Return [X, Y] of the center of cell containing provided text 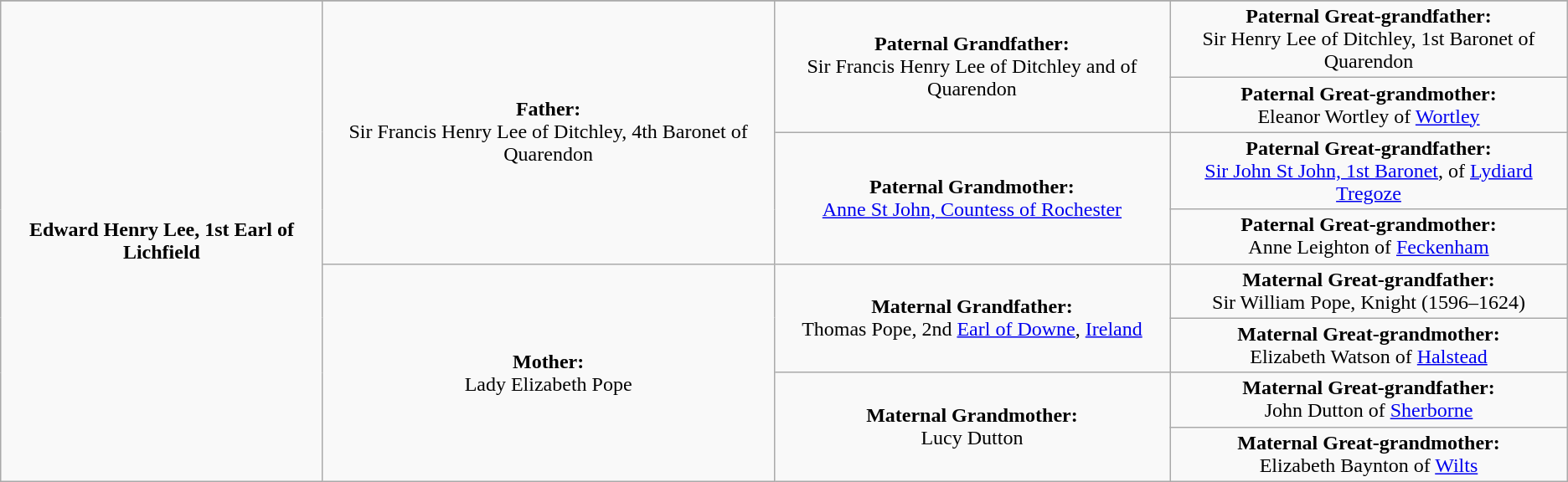
Maternal Great-grandmother:Elizabeth Baynton of Wilts [1369, 454]
Paternal Great-grandfather:Sir Henry Lee of Ditchley, 1st Baronet of Quarendon [1369, 39]
Edward Henry Lee, 1st Earl of Lichfield [162, 241]
Maternal Great-grandfather:John Dutton of Sherborne [1369, 400]
Paternal Great-grandmother:Anne Leighton of Feckenham [1369, 236]
Paternal Grandmother:Anne St John, Countess of Rochester [972, 197]
Maternal Great-grandmother:Elizabeth Watson of Halstead [1369, 345]
Maternal Grandmother:Lucy Dutton [972, 427]
Paternal Great-grandfather:Sir John St John, 1st Baronet, of Lydiard Tregoze [1369, 171]
Mother:Lady Elizabeth Pope [548, 372]
Paternal Grandfather:Sir Francis Henry Lee of Ditchley and of Quarendon [972, 67]
Maternal Great-grandfather:Sir William Pope, Knight (1596–1624) [1369, 291]
Father:Sir Francis Henry Lee of Ditchley, 4th Baronet of Quarendon [548, 132]
Paternal Great-grandmother:Eleanor Wortley of Wortley [1369, 105]
Maternal Grandfather:Thomas Pope, 2nd Earl of Downe, Ireland [972, 318]
